Provide the [x, y] coordinate of the cell's center where the given text is located.  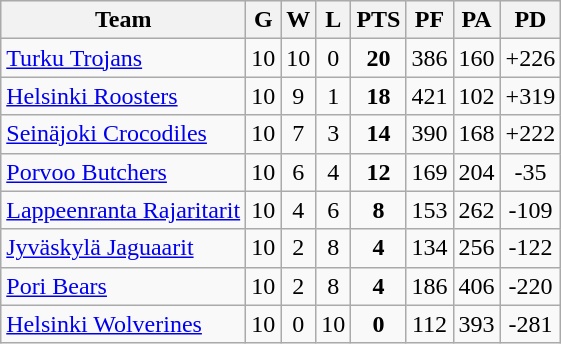
-220 [530, 286]
102 [476, 96]
421 [430, 96]
406 [476, 286]
+222 [530, 134]
Jyväskylä Jaguaarit [124, 248]
PA [476, 20]
-281 [530, 324]
Turku Trojans [124, 58]
256 [476, 248]
+319 [530, 96]
18 [378, 96]
393 [476, 324]
386 [430, 58]
G [264, 20]
186 [430, 286]
14 [378, 134]
-35 [530, 172]
Porvoo Butchers [124, 172]
9 [298, 96]
20 [378, 58]
112 [430, 324]
+226 [530, 58]
169 [430, 172]
PTS [378, 20]
Lappeenranta Rajaritarit [124, 210]
Helsinki Roosters [124, 96]
1 [334, 96]
Pori Bears [124, 286]
153 [430, 210]
168 [476, 134]
390 [430, 134]
Team [124, 20]
Helsinki Wolverines [124, 324]
7 [298, 134]
3 [334, 134]
PD [530, 20]
-122 [530, 248]
-109 [530, 210]
204 [476, 172]
134 [430, 248]
L [334, 20]
12 [378, 172]
160 [476, 58]
W [298, 20]
Seinäjoki Crocodiles [124, 134]
262 [476, 210]
PF [430, 20]
